Find where the given text appears and provide that cell's center as (x, y) coordinate. 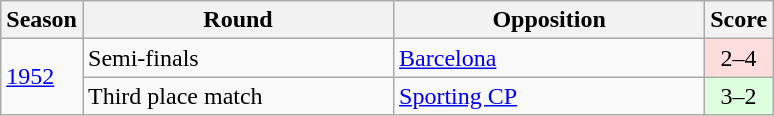
Third place match (238, 96)
Opposition (550, 20)
Semi-finals (238, 58)
Season (42, 20)
2–4 (739, 58)
Barcelona (550, 58)
Sporting CP (550, 96)
3–2 (739, 96)
Round (238, 20)
1952 (42, 77)
Score (739, 20)
